From the cell containing the given text, extract its center point as (x, y) coordinate. 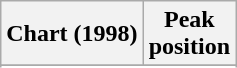
Chart (1998) (72, 34)
Peakposition (189, 34)
